Return the (x, y) coordinate for the center point of the cell that contains the specified text.  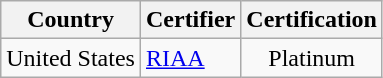
United States (71, 58)
RIAA (190, 58)
Platinum (312, 58)
Certifier (190, 20)
Certification (312, 20)
Country (71, 20)
